Detect which cell encompasses the target text, then output its (x, y) center coordinate. 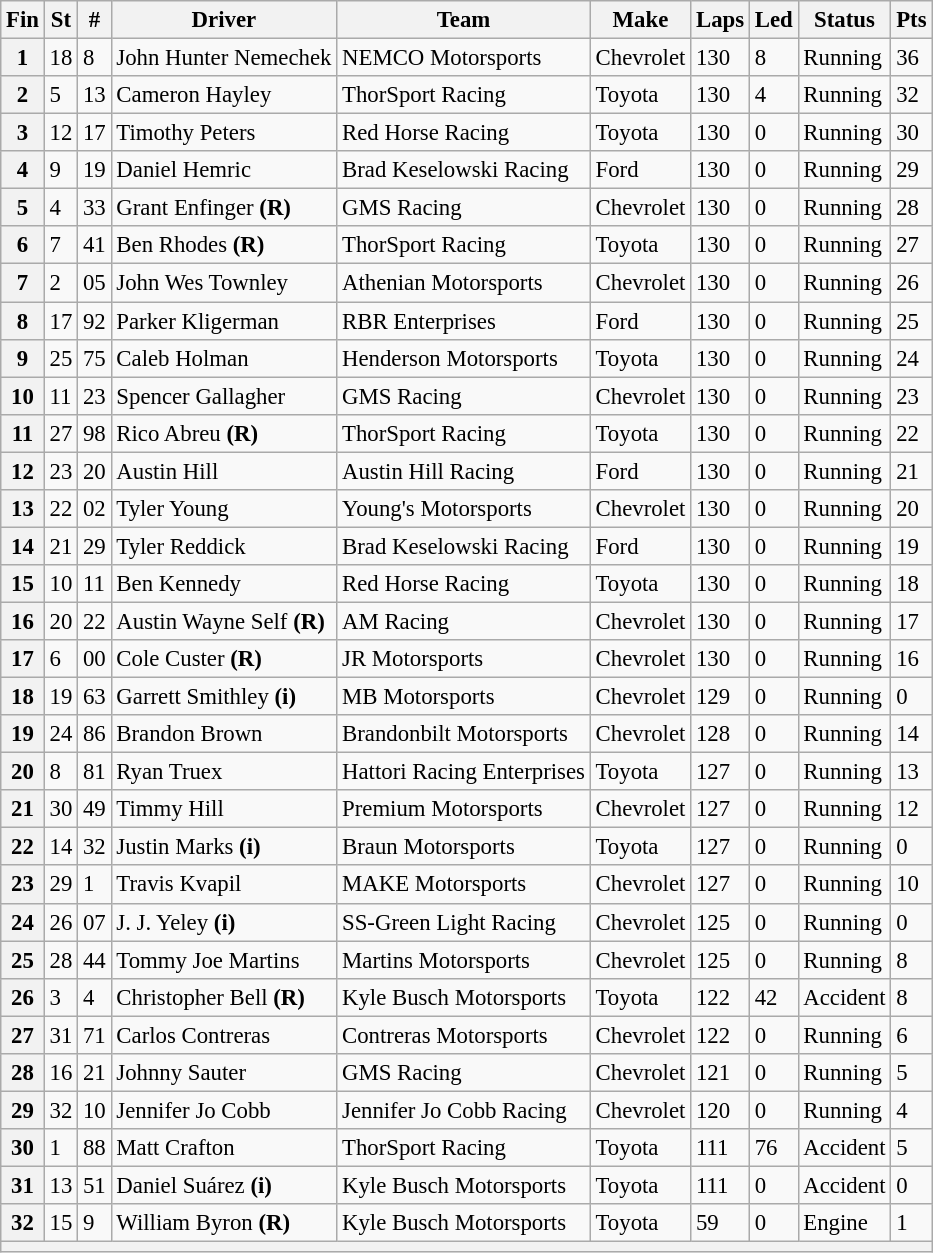
Status (844, 20)
Timothy Peters (224, 133)
Timmy Hill (224, 809)
Tommy Joe Martins (224, 960)
76 (774, 1148)
Driver (224, 20)
John Hunter Nemechek (224, 58)
MB Motorsports (464, 697)
92 (94, 321)
Ben Kennedy (224, 584)
Cole Custer (R) (224, 659)
Brandon Brown (224, 734)
81 (94, 772)
71 (94, 1035)
Jennifer Jo Cobb Racing (464, 1110)
98 (94, 433)
59 (720, 1223)
Matt Crafton (224, 1148)
Travis Kvapil (224, 885)
00 (94, 659)
Austin Wayne Self (R) (224, 621)
NEMCO Motorsports (464, 58)
Athenian Motorsports (464, 283)
RBR Enterprises (464, 321)
88 (94, 1148)
Young's Motorsports (464, 509)
Engine (844, 1223)
Contreras Motorsports (464, 1035)
Daniel Suárez (i) (224, 1185)
41 (94, 245)
33 (94, 208)
Laps (720, 20)
Austin Hill Racing (464, 471)
128 (720, 734)
# (94, 20)
Martins Motorsports (464, 960)
Team (464, 20)
Cameron Hayley (224, 95)
Spencer Gallagher (224, 396)
75 (94, 358)
07 (94, 922)
AM Racing (464, 621)
St (60, 20)
05 (94, 283)
J. J. Yeley (i) (224, 922)
Ben Rhodes (R) (224, 245)
Parker Kligerman (224, 321)
63 (94, 697)
Pts (912, 20)
Brandonbilt Motorsports (464, 734)
Grant Enfinger (R) (224, 208)
SS-Green Light Racing (464, 922)
42 (774, 997)
MAKE Motorsports (464, 885)
121 (720, 1073)
Premium Motorsports (464, 809)
John Wes Townley (224, 283)
Daniel Hemric (224, 170)
Fin (23, 20)
Ryan Truex (224, 772)
02 (94, 509)
Led (774, 20)
44 (94, 960)
JR Motorsports (464, 659)
Austin Hill (224, 471)
Make (640, 20)
Hattori Racing Enterprises (464, 772)
Garrett Smithley (i) (224, 697)
36 (912, 58)
120 (720, 1110)
129 (720, 697)
Christopher Bell (R) (224, 997)
49 (94, 809)
Justin Marks (i) (224, 847)
Johnny Sauter (224, 1073)
William Byron (R) (224, 1223)
Tyler Young (224, 509)
Braun Motorsports (464, 847)
Carlos Contreras (224, 1035)
Jennifer Jo Cobb (224, 1110)
Caleb Holman (224, 358)
Tyler Reddick (224, 546)
Henderson Motorsports (464, 358)
86 (94, 734)
51 (94, 1185)
Rico Abreu (R) (224, 433)
